Determine the (x, y) coordinate at the center of the cell enclosing the given text.  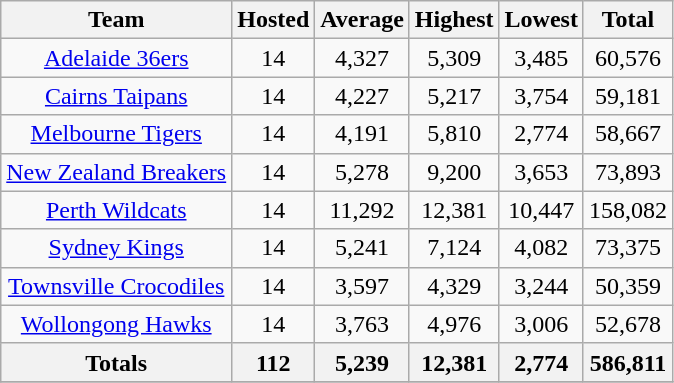
4,227 (362, 96)
5,309 (454, 58)
586,811 (628, 362)
Total (628, 20)
Team (116, 20)
3,763 (362, 324)
4,191 (362, 134)
Highest (454, 20)
112 (274, 362)
58,667 (628, 134)
59,181 (628, 96)
Cairns Taipans (116, 96)
5,241 (362, 248)
5,217 (454, 96)
Sydney Kings (116, 248)
9,200 (454, 172)
11,292 (362, 210)
158,082 (628, 210)
73,375 (628, 248)
Totals (116, 362)
50,359 (628, 286)
60,576 (628, 58)
3,653 (541, 172)
Hosted (274, 20)
10,447 (541, 210)
52,678 (628, 324)
4,327 (362, 58)
7,124 (454, 248)
Adelaide 36ers (116, 58)
5,278 (362, 172)
Melbourne Tigers (116, 134)
Lowest (541, 20)
4,082 (541, 248)
73,893 (628, 172)
5,239 (362, 362)
3,006 (541, 324)
Average (362, 20)
3,244 (541, 286)
5,810 (454, 134)
Wollongong Hawks (116, 324)
New Zealand Breakers (116, 172)
3,754 (541, 96)
Townsville Crocodiles (116, 286)
3,485 (541, 58)
3,597 (362, 286)
4,976 (454, 324)
Perth Wildcats (116, 210)
4,329 (454, 286)
